Detect which cell encompasses the target text, then output its (X, Y) center coordinate. 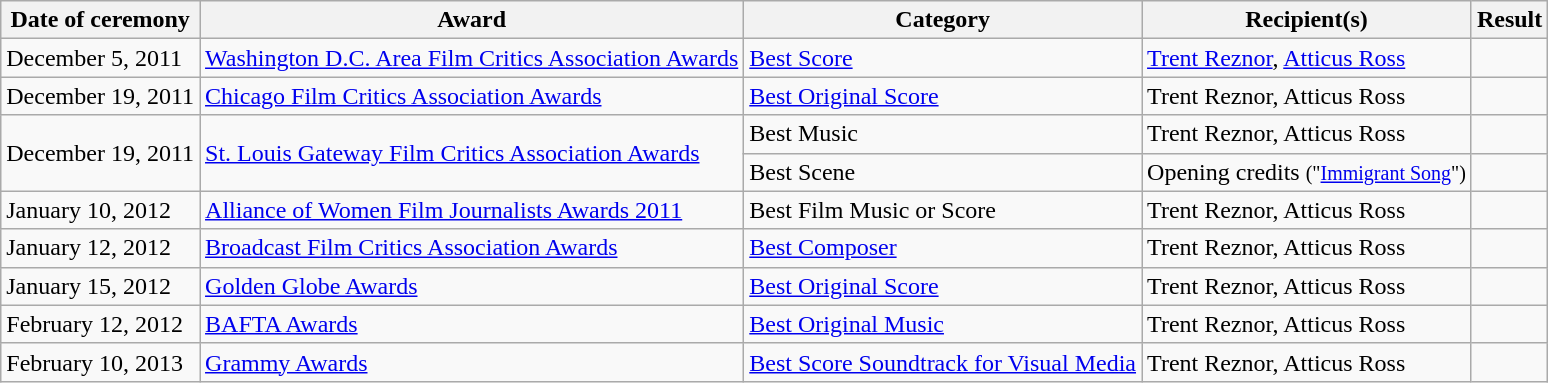
Golden Globe Awards (472, 286)
Best Composer (943, 248)
Best Score Soundtrack for Visual Media (943, 362)
Best Scene (943, 172)
Recipient(s) (1307, 20)
Award (472, 20)
BAFTA Awards (472, 324)
Broadcast Film Critics Association Awards (472, 248)
St. Louis Gateway Film Critics Association Awards (472, 153)
Category (943, 20)
Best Music (943, 134)
Alliance of Women Film Journalists Awards 2011 (472, 210)
February 10, 2013 (100, 362)
Best Score (943, 58)
Chicago Film Critics Association Awards (472, 96)
December 5, 2011 (100, 58)
Date of ceremony (100, 20)
Opening credits ("Immigrant Song") (1307, 172)
Washington D.C. Area Film Critics Association Awards (472, 58)
February 12, 2012 (100, 324)
Grammy Awards (472, 362)
Best Original Music (943, 324)
January 10, 2012 (100, 210)
Result (1509, 20)
Best Film Music or Score (943, 210)
January 12, 2012 (100, 248)
January 15, 2012 (100, 286)
